Return [X, Y] of the center of cell containing provided text 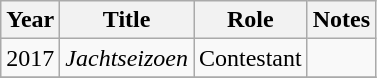
Jachtseizoen [127, 58]
Notes [341, 20]
Contestant [251, 58]
Year [30, 20]
2017 [30, 58]
Title [127, 20]
Role [251, 20]
